Pinpoint the cell where the given text exists, returning its [x, y] midpoint coordinate. 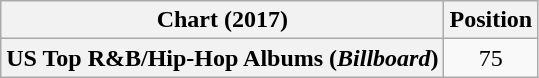
US Top R&B/Hip-Hop Albums (Billboard) [222, 58]
Chart (2017) [222, 20]
75 [491, 58]
Position [491, 20]
